Find where the given text appears and provide that cell's center as (x, y) coordinate. 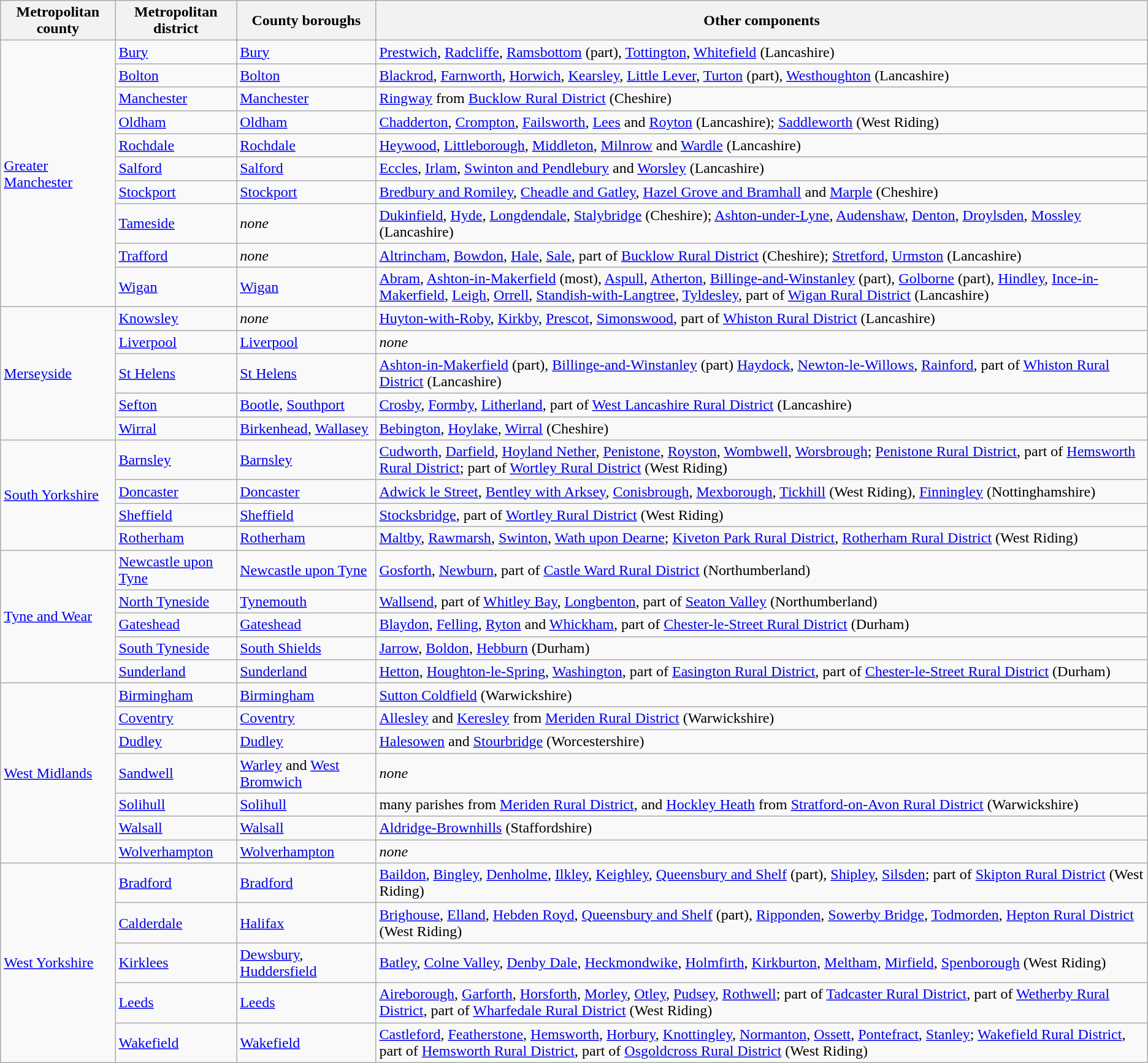
Other components (762, 21)
West Yorkshire (58, 962)
Sutton Coldfield (Warwickshire) (762, 695)
Birkenhead, Wallasey (307, 429)
North Tyneside (176, 601)
Blackrod, Farnworth, Horwich, Kearsley, Little Lever, Turton (part), Westhoughton (Lancashire) (762, 75)
Stocksbridge, part of Wortley Rural District (West Riding) (762, 515)
Warley and West Bromwich (307, 772)
Eccles, Irlam, Swinton and Pendlebury and Worsley (Lancashire) (762, 169)
Altrincham, Bowdon, Hale, Sale, part of Bucklow Rural District (Cheshire); Stretford, Urmston (Lancashire) (762, 255)
Hetton, Houghton-le-Spring, Washington, part of Easington Rural District, part of Chester-le-Street Rural District (Durham) (762, 671)
Bredbury and Romiley, Cheadle and Gatley, Hazel Grove and Bramhall and Marple (Cheshire) (762, 192)
Chadderton, Crompton, Failsworth, Lees and Royton (Lancashire); Saddleworth (West Riding) (762, 122)
Crosby, Formby, Litherland, part of West Lancashire Rural District (Lancashire) (762, 405)
South Tyneside (176, 648)
Aldridge-Brownhills (Staffordshire) (762, 828)
Baildon, Bingley, Denholme, Ilkley, Keighley, Queensbury and Shelf (part), Shipley, Silsden; part of Skipton Rural District (West Riding) (762, 883)
Dewsbury, Huddersfield (307, 962)
Adwick le Street, Bentley with Arksey, Conisbrough, Mexborough, Tickhill (West Riding), Finningley (Nottinghamshire) (762, 492)
Dukinfield, Hyde, Longdendale, Stalybridge (Cheshire); Ashton-under-Lyne, Audenshaw, Denton, Droylsden, Mossley (Lancashire) (762, 223)
Kirklees (176, 962)
Ashton-in-Makerfield (part), Billinge-and-Winstanley (part) Haydock, Newton-le-Willows, Rainford, part of Whiston Rural District (Lancashire) (762, 374)
Blaydon, Felling, Ryton and Whickham, part of Chester-le-Street Rural District (Durham) (762, 625)
South Yorkshire (58, 495)
Trafford (176, 255)
Wirral (176, 429)
Greater Manchester (58, 174)
West Midlands (58, 772)
Bootle, Southport (307, 405)
Halesowen and Stourbridge (Worcestershire) (762, 741)
Tyne and Wear (58, 617)
Ringway from Bucklow Rural District (Cheshire) (762, 99)
Metropolitan district (176, 21)
Bebington, Hoylake, Wirral (Cheshire) (762, 429)
Metropolitan county (58, 21)
Jarrow, Boldon, Hebburn (Durham) (762, 648)
Tynemouth (307, 601)
Sandwell (176, 772)
Tameside (176, 223)
Prestwich, Radcliffe, Ramsbottom (part), Tottington, Whitefield (Lancashire) (762, 52)
Sefton (176, 405)
Brighouse, Elland, Hebden Royd, Queensbury and Shelf (part), Ripponden, Sowerby Bridge, Todmorden, Hepton Rural District (West Riding) (762, 923)
Gosforth, Newburn, part of Castle Ward Rural District (Northumberland) (762, 570)
many parishes from Meriden Rural District, and Hockley Heath from Stratford-on-Avon Rural District (Warwickshire) (762, 805)
Batley, Colne Valley, Denby Dale, Heckmondwike, Holmfirth, Kirkburton, Meltham, Mirfield, Spenborough (West Riding) (762, 962)
Maltby, Rawmarsh, Swinton, Wath upon Dearne; Kiveton Park Rural District, Rotherham Rural District (West Riding) (762, 538)
Allesley and Keresley from Meriden Rural District (Warwickshire) (762, 718)
Halifax (307, 923)
Huyton-with-Roby, Kirkby, Prescot, Simonswood, part of Whiston Rural District (Lancashire) (762, 318)
County boroughs (307, 21)
Calderdale (176, 923)
Heywood, Littleborough, Middleton, Milnrow and Wardle (Lancashire) (762, 145)
Knowsley (176, 318)
Wallsend, part of Whitley Bay, Longbenton, part of Seaton Valley (Northumberland) (762, 601)
Merseyside (58, 373)
South Shields (307, 648)
